Provide the [x, y] coordinate of the cell's center where the given text is located.  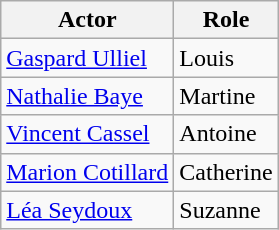
Suzanne [226, 210]
Vincent Cassel [88, 134]
Catherine [226, 172]
Léa Seydoux [88, 210]
Nathalie Baye [88, 96]
Gaspard Ulliel [88, 58]
Antoine [226, 134]
Martine [226, 96]
Marion Cotillard [88, 172]
Role [226, 20]
Louis [226, 58]
Actor [88, 20]
